Locate the cell with the specified text and output its [X, Y] center coordinate. 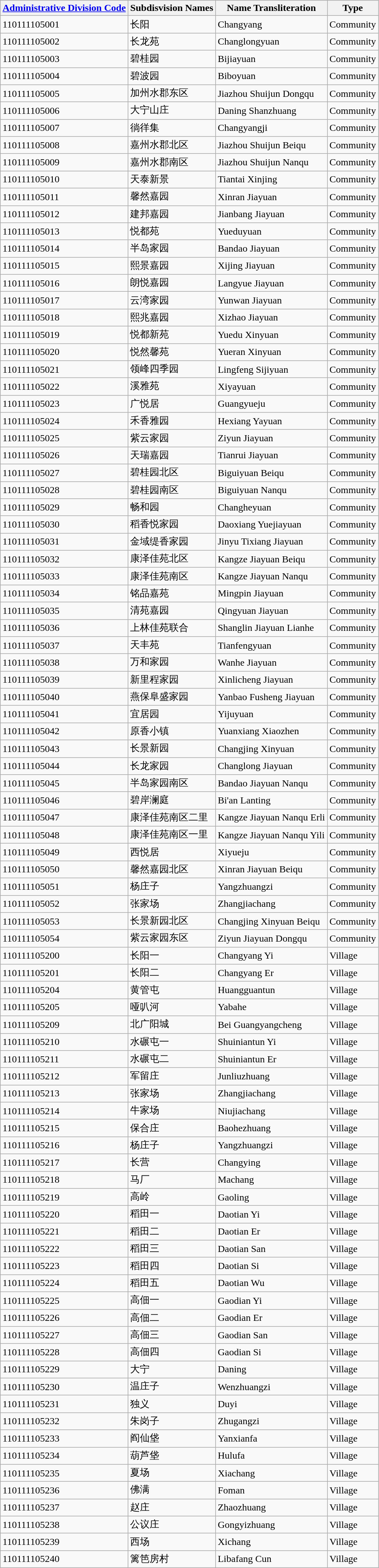
Gaodian Er [272, 1318]
110111105032 [64, 559]
110111105025 [64, 438]
Gongyizhuang [272, 1525]
110111105226 [64, 1318]
原香小镇 [172, 732]
天丰苑 [172, 645]
110111105232 [64, 1421]
高佃三 [172, 1335]
110111105220 [64, 1215]
110111105041 [64, 714]
碧桂园南区 [172, 490]
110111105038 [64, 663]
Guangyueju [272, 404]
畅和园 [172, 507]
大宁山庄 [172, 111]
Kangze Jiayuan Beiqu [272, 559]
110111105225 [64, 1301]
万和家园 [172, 663]
Kangze Jiayuan Nanqu Yili [272, 835]
水碾屯一 [172, 1042]
Daotian Si [272, 1266]
大宁 [172, 1369]
温庄子 [172, 1386]
Xiyayuan [272, 387]
碧岸澜庭 [172, 801]
110111105039 [64, 680]
Xijing Jiayuan [272, 266]
稻香悦家园 [172, 524]
110111105050 [64, 869]
110111105037 [64, 645]
110111105213 [64, 1094]
Hulufa [272, 1456]
Xizhao Jiayuan [272, 318]
建邦嘉园 [172, 214]
悦都新苑 [172, 335]
110111105223 [64, 1266]
110111105014 [64, 249]
嘉州水郡北区 [172, 145]
西场 [172, 1542]
110111105002 [64, 41]
Yuedu Xinyuan [272, 335]
Yabahe [272, 1007]
Shuiniantun Yi [272, 1042]
110111105218 [64, 1180]
Type [353, 8]
110111105052 [64, 904]
稻田一 [172, 1215]
110111105006 [64, 111]
高佃一 [172, 1301]
110111105205 [64, 1007]
110111105238 [64, 1525]
Daning Shanzhuang [272, 111]
长阳一 [172, 955]
110111105214 [64, 1111]
Daotian Er [272, 1232]
Changyang Yi [272, 955]
110111105042 [64, 732]
长阳 [172, 24]
黄管屯 [172, 990]
Gaodian Si [272, 1352]
110111105227 [64, 1335]
110111105054 [64, 938]
高佃二 [172, 1318]
上林佳苑联合 [172, 628]
Kangze Jiayuan Nanqu Erli [272, 818]
Jiazhou Shuijun Dongqu [272, 93]
Daotian San [272, 1249]
紫云家园东区 [172, 938]
西悦居 [172, 852]
天泰新景 [172, 180]
半岛家园 [172, 249]
Bijiayuan [272, 59]
110111105046 [64, 801]
110111105239 [64, 1542]
Jiazhou Shuijun Nanqu [272, 162]
朗悦嘉园 [172, 283]
康泽佳苑南区一里 [172, 835]
Changlongyuan [272, 41]
Biguiyuan Beiqu [272, 472]
Niujiachang [272, 1111]
110111105028 [64, 490]
Jinyu Tixiang Jiayuan [272, 542]
领峰四季园 [172, 370]
长营 [172, 1163]
110111105209 [64, 1024]
Name Transliteration [272, 8]
Administrative Division Code [64, 8]
110111105013 [64, 232]
110111105001 [64, 24]
Junliuzhuang [272, 1076]
阎仙垡 [172, 1438]
110111105224 [64, 1284]
Yunwan Jiayuan [272, 301]
110111105003 [64, 59]
马厂 [172, 1180]
110111105234 [64, 1456]
高岭 [172, 1197]
Tianfengyuan [272, 645]
110111105036 [64, 628]
110111105222 [64, 1249]
110111105033 [64, 576]
广悦居 [172, 404]
110111105217 [64, 1163]
碧波园 [172, 76]
赵庄 [172, 1507]
长龙苑 [172, 41]
Bandao Jiayuan Nanqu [272, 784]
稻田二 [172, 1232]
110111105020 [64, 352]
Zhugangzi [272, 1421]
110111105048 [64, 835]
110111105230 [64, 1386]
朱岗子 [172, 1421]
佛满 [172, 1490]
110111105019 [64, 335]
110111105008 [64, 145]
110111105026 [64, 455]
Langyue Jiayuan [272, 283]
Foman [272, 1490]
独义 [172, 1404]
Yueduyuan [272, 232]
紫云家园 [172, 438]
Ziyun Jiayuan Dongqu [272, 938]
Lingfeng Sijiyuan [272, 370]
110111105007 [64, 128]
嘉州水郡南区 [172, 162]
110111105029 [64, 507]
110111105023 [64, 404]
Gaodian Yi [272, 1301]
保合庄 [172, 1128]
110111105035 [64, 611]
天瑞嘉园 [172, 455]
110111105240 [64, 1559]
夏场 [172, 1473]
悦然馨苑 [172, 352]
110111105229 [64, 1369]
110111105011 [64, 197]
110111105211 [64, 1059]
Jianbang Jiayuan [272, 214]
稻田五 [172, 1284]
110111105012 [64, 214]
110111105228 [64, 1352]
Changjing Xinyuan Beiqu [272, 921]
馨然嘉园 [172, 197]
Yijuyuan [272, 714]
Subdisvision Names [172, 8]
Tianrui Jiayuan [272, 455]
110111105044 [64, 766]
Mingpin Jiayuan [272, 593]
110111105034 [64, 593]
Gaodian San [272, 1335]
Xiyueju [272, 852]
长景新园 [172, 749]
Tiantai Xinjing [272, 180]
110111105219 [64, 1197]
长景新园北区 [172, 921]
110111105016 [64, 283]
康泽佳苑南区 [172, 576]
康泽佳苑南区二里 [172, 818]
Daoxiang Yuejiayuan [272, 524]
110111105031 [64, 542]
馨然嘉园北区 [172, 869]
水碾屯二 [172, 1059]
110111105018 [64, 318]
长阳二 [172, 973]
110111105009 [64, 162]
溪雅苑 [172, 387]
北广阳城 [172, 1024]
110111105030 [64, 524]
110111105215 [64, 1128]
Xichang [272, 1542]
Xinran Jiayuan [272, 197]
Bi'an Lanting [272, 801]
Huangguantun [272, 990]
Yueran Xinyuan [272, 352]
110111105043 [64, 749]
公议庄 [172, 1525]
牛家场 [172, 1111]
禾香雅园 [172, 421]
Xinran Jiayuan Beiqu [272, 869]
宜居园 [172, 714]
110111105049 [64, 852]
Xiachang [272, 1473]
Biboyuan [272, 76]
110111105015 [64, 266]
Bandao Jiayuan [272, 249]
110111105236 [64, 1490]
Duyi [272, 1404]
Daotian Yi [272, 1215]
篱笆房村 [172, 1559]
Changyang [272, 24]
Changyangji [272, 128]
Biguiyuan Nanqu [272, 490]
Daning [272, 1369]
Changying [272, 1163]
Zhaozhuang [272, 1507]
110111105022 [64, 387]
Baohezhuang [272, 1128]
110111105210 [64, 1042]
军留庄 [172, 1076]
Ziyun Jiayuan [272, 438]
Daotian Wu [272, 1284]
110111105221 [64, 1232]
110111105235 [64, 1473]
Yanxianfa [272, 1438]
Yanbao Fusheng Jiayuan [272, 697]
110111105204 [64, 990]
110111105212 [64, 1076]
新里程家园 [172, 680]
稻田三 [172, 1249]
110111105024 [64, 421]
Changlong Jiayuan [272, 766]
葫芦垡 [172, 1456]
清苑嘉园 [172, 611]
Wenzhuangzi [272, 1386]
Hexiang Yayuan [272, 421]
110111105021 [64, 370]
哑叭河 [172, 1007]
Changyang Er [272, 973]
熙景嘉园 [172, 266]
加州水郡东区 [172, 93]
Changheyuan [272, 507]
110111105027 [64, 472]
Shanglin Jiayuan Lianhe [272, 628]
Bei Guangyangcheng [272, 1024]
110111105051 [64, 887]
碧桂园 [172, 59]
燕保阜盛家园 [172, 697]
110111105231 [64, 1404]
110111105216 [64, 1145]
110111105010 [64, 180]
Wanhe Jiayuan [272, 663]
金域缇香家园 [172, 542]
110111105201 [64, 973]
高佃四 [172, 1352]
碧桂园北区 [172, 472]
铭品嘉苑 [172, 593]
110111105017 [64, 301]
110111105004 [64, 76]
Xinlicheng Jiayuan [272, 680]
110111105053 [64, 921]
Machang [272, 1180]
徜徉集 [172, 128]
110111105047 [64, 818]
悦都苑 [172, 232]
110111105200 [64, 955]
110111105237 [64, 1507]
长龙家园 [172, 766]
云湾家园 [172, 301]
稻田四 [172, 1266]
110111105045 [64, 784]
熙兆嘉园 [172, 318]
110111105233 [64, 1438]
半岛家园南区 [172, 784]
110111105005 [64, 93]
Qingyuan Jiayuan [272, 611]
Jiazhou Shuijun Beiqu [272, 145]
Gaoling [272, 1197]
Libafang Cun [272, 1559]
Shuiniantun Er [272, 1059]
康泽佳苑北区 [172, 559]
Yuanxiang Xiaozhen [272, 732]
Changjing Xinyuan [272, 749]
110111105040 [64, 697]
Kangze Jiayuan Nanqu [272, 576]
